Return the [x, y] coordinate for the center point of the cell that contains the specified text.  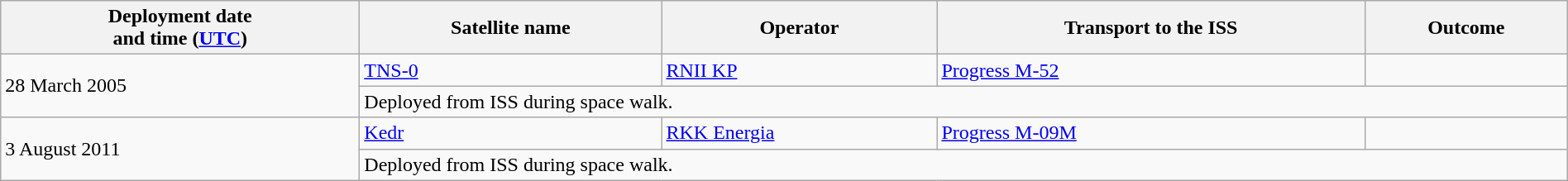
Transport to the ISS [1151, 28]
Progress M-52 [1151, 70]
3 August 2011 [180, 149]
28 March 2005 [180, 86]
TNS-0 [511, 70]
Kedr [511, 133]
Satellite name [511, 28]
RNII KP [799, 70]
RKK Energia [799, 133]
Operator [799, 28]
Progress M-09M [1151, 133]
Outcome [1465, 28]
Deployment dateand time (UTC) [180, 28]
